From the cell containing the given text, extract its center point as [x, y] coordinate. 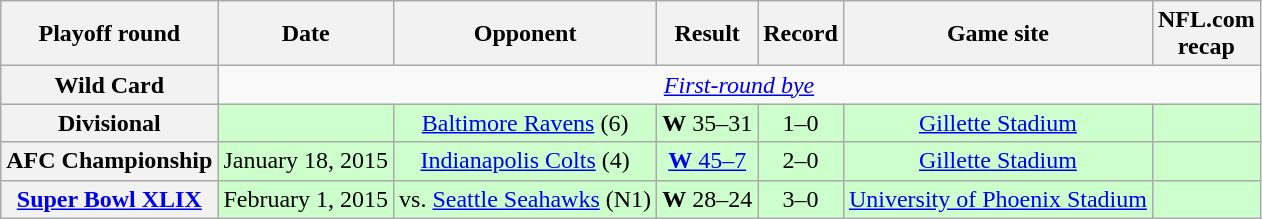
Baltimore Ravens (6) [526, 123]
NFL.comrecap [1206, 34]
Result [708, 34]
Divisional [110, 123]
1–0 [801, 123]
February 1, 2015 [306, 199]
Playoff round [110, 34]
Record [801, 34]
Indianapolis Colts (4) [526, 161]
3–0 [801, 199]
2–0 [801, 161]
Wild Card [110, 85]
Super Bowl XLIX [110, 199]
January 18, 2015 [306, 161]
University of Phoenix Stadium [998, 199]
AFC Championship [110, 161]
Date [306, 34]
W 28–24 [708, 199]
First-round bye [739, 85]
vs. Seattle Seahawks (N1) [526, 199]
W 35–31 [708, 123]
W 45–7 [708, 161]
Game site [998, 34]
Opponent [526, 34]
